Return (x, y) of the center of cell containing provided text 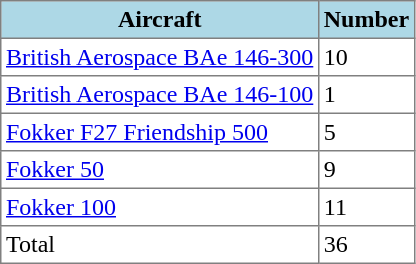
1 (367, 95)
5 (367, 132)
Fokker 100 (160, 207)
Fokker F27 Friendship 500 (160, 132)
Number (367, 20)
Fokker 50 (160, 170)
9 (367, 170)
British Aerospace BAe 146-300 (160, 57)
Aircraft (160, 20)
11 (367, 207)
British Aerospace BAe 146-100 (160, 95)
36 (367, 245)
Total (160, 245)
10 (367, 57)
